Search for the cell housing the specified text and yield its (X, Y) center coordinate. 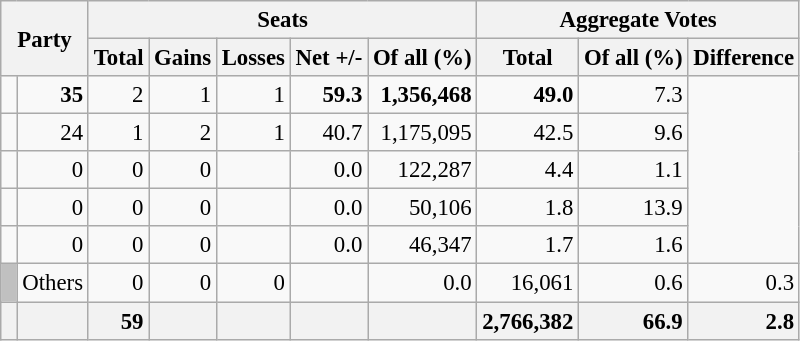
59.3 (328, 95)
7.3 (634, 95)
Seats (282, 20)
0.3 (744, 283)
42.5 (528, 133)
66.9 (634, 321)
Losses (253, 58)
1.7 (528, 245)
Aggregate Votes (638, 20)
122,287 (422, 170)
59 (118, 321)
Net +/- (328, 58)
49.0 (528, 95)
9.6 (634, 133)
2.8 (744, 321)
46,347 (422, 245)
2,766,382 (528, 321)
50,106 (422, 208)
Party (45, 38)
1,356,468 (422, 95)
16,061 (528, 283)
Gains (183, 58)
40.7 (328, 133)
4.4 (528, 170)
1,175,095 (422, 133)
Difference (744, 58)
0.6 (634, 283)
1.8 (528, 208)
13.9 (634, 208)
1.6 (634, 245)
24 (52, 133)
Others (52, 283)
1.1 (634, 170)
35 (52, 95)
